Return [X, Y] of the center of cell containing provided text 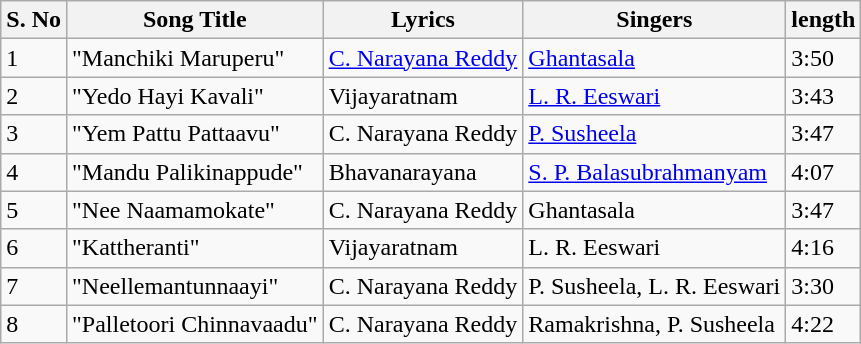
4:22 [824, 324]
length [824, 20]
"Neellemantunnaayi" [194, 286]
"Palletoori Chinnavaadu" [194, 324]
S. No [34, 20]
"Yem Pattu Pattaavu" [194, 134]
6 [34, 248]
"Mandu Palikinappude" [194, 172]
Lyrics [423, 20]
4:07 [824, 172]
"Kattheranti" [194, 248]
"Yedo Hayi Kavali" [194, 96]
"Nee Naamamokate" [194, 210]
Singers [654, 20]
Bhavanarayana [423, 172]
S. P. Balasubrahmanyam [654, 172]
P. Susheela [654, 134]
3:43 [824, 96]
2 [34, 96]
4:16 [824, 248]
Ramakrishna, P. Susheela [654, 324]
7 [34, 286]
Song Title [194, 20]
1 [34, 58]
3:50 [824, 58]
8 [34, 324]
5 [34, 210]
4 [34, 172]
"Manchiki Maruperu" [194, 58]
3 [34, 134]
P. Susheela, L. R. Eeswari [654, 286]
3:30 [824, 286]
